Extract the [X, Y] coordinate from the center of the cell holding the provided text.  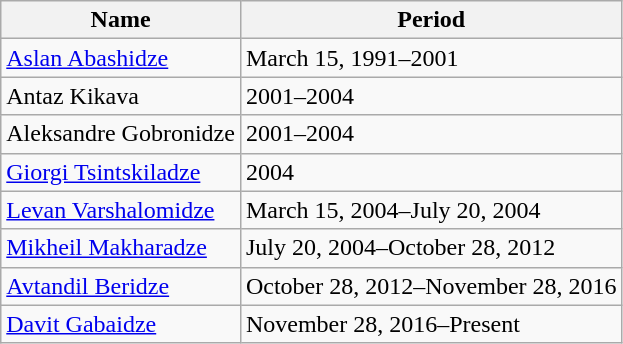
Antaz Kikava [121, 96]
Aslan Abashidze [121, 58]
July 20, 2004–October 28, 2012 [431, 248]
Period [431, 20]
Giorgi Tsintskiladze [121, 172]
October 28, 2012–November 28, 2016 [431, 286]
March 15, 1991–2001 [431, 58]
Aleksandre Gobronidze [121, 134]
2004 [431, 172]
March 15, 2004–July 20, 2004 [431, 210]
November 28, 2016–Present [431, 324]
Avtandil Beridze [121, 286]
Davit Gabaidze [121, 324]
Mikheil Makharadze [121, 248]
Name [121, 20]
Levan Varshalomidze [121, 210]
